From the cell containing the given text, extract its center point as (X, Y) coordinate. 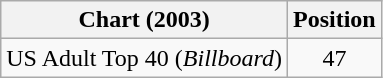
47 (335, 58)
Position (335, 20)
Chart (2003) (144, 20)
US Adult Top 40 (Billboard) (144, 58)
